Scan for the cell matching the given text and deliver its [x, y] coordinate at center. 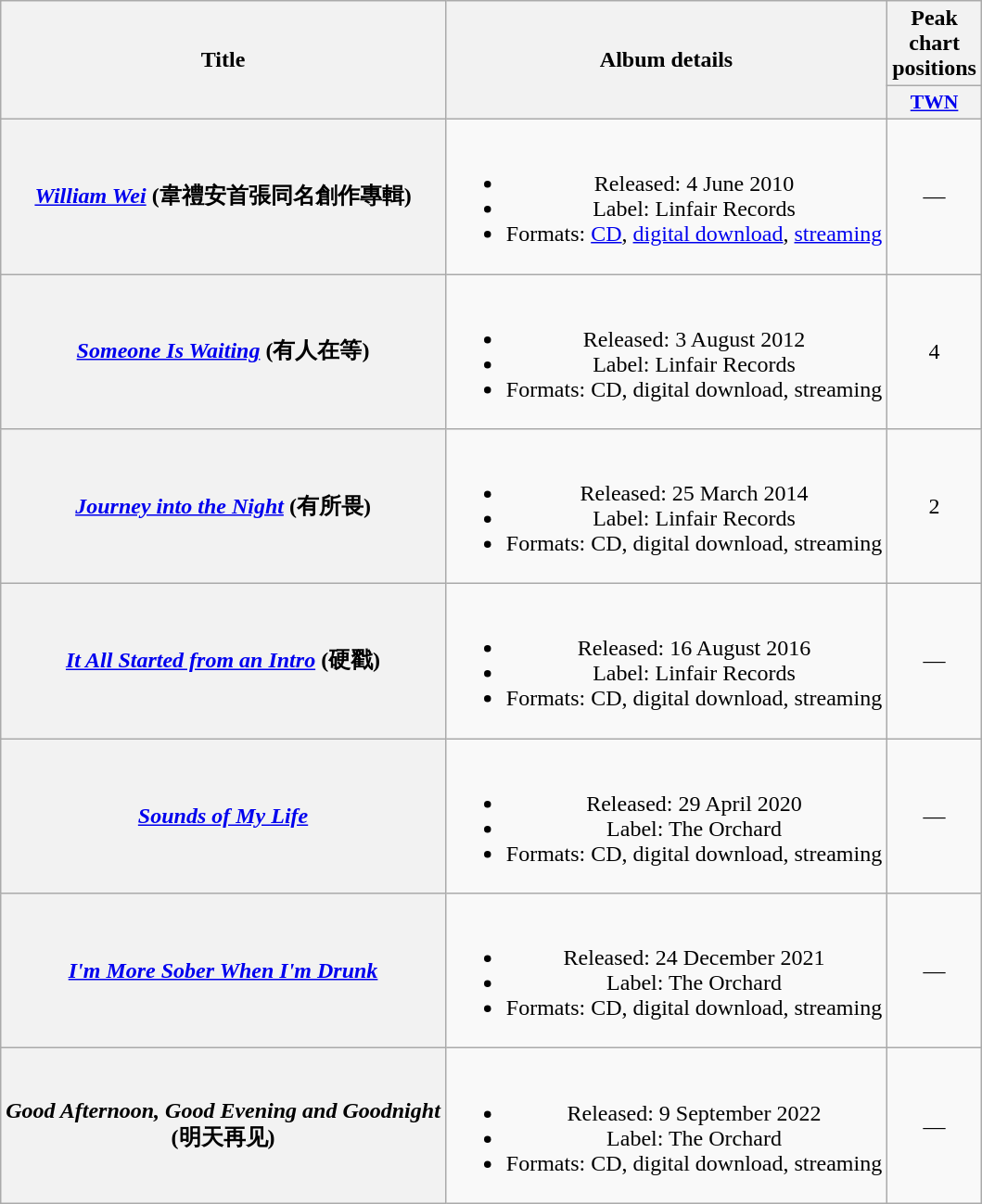
2 [935, 506]
Released: 16 August 2016Label: Linfair RecordsFormats: CD, digital download, streaming [666, 662]
Title [223, 60]
Released: 29 April 2020Label: The OrchardFormats: CD, digital download, streaming [666, 816]
I'm More Sober When I'm Drunk [223, 971]
William Wei (韋禮安首張同名創作專輯) [223, 196]
TWN [935, 103]
Album details [666, 60]
4 [935, 352]
It All Started from an Intro (硬戳) [223, 662]
Released: 24 December 2021Label: The OrchardFormats: CD, digital download, streaming [666, 971]
Someone Is Waiting (有人在等) [223, 352]
Released: 9 September 2022Label: The OrchardFormats: CD, digital download, streaming [666, 1125]
Released: 25 March 2014Label: Linfair RecordsFormats: CD, digital download, streaming [666, 506]
Released: 4 June 2010Label: Linfair RecordsFormats: CD, digital download, streaming [666, 196]
Journey into the Night (有所畏) [223, 506]
Sounds of My Life [223, 816]
Good Afternoon, Good Evening and Goodnight(明天再见) [223, 1125]
Released: 3 August 2012Label: Linfair RecordsFormats: CD, digital download, streaming [666, 352]
Peak chart positions [935, 44]
